Provide the [X, Y] coordinate of the cell's center where the given text is located.  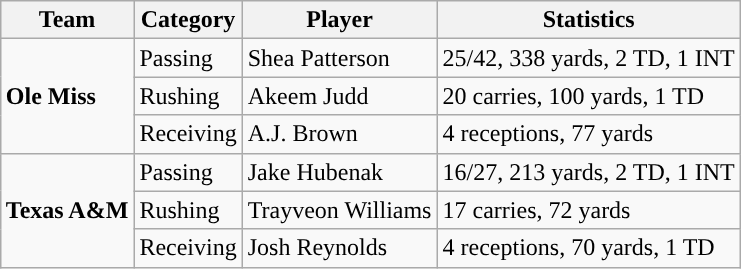
Texas A&M [67, 210]
25/42, 338 yards, 2 TD, 1 INT [588, 58]
Trayveon Williams [340, 210]
Akeem Judd [340, 96]
16/27, 213 yards, 2 TD, 1 INT [588, 172]
A.J. Brown [340, 134]
4 receptions, 77 yards [588, 134]
Team [67, 20]
Category [188, 20]
Jake Hubenak [340, 172]
Player [340, 20]
4 receptions, 70 yards, 1 TD [588, 248]
Statistics [588, 20]
17 carries, 72 yards [588, 210]
Shea Patterson [340, 58]
Ole Miss [67, 96]
20 carries, 100 yards, 1 TD [588, 96]
Josh Reynolds [340, 248]
